Identify which cell holds the provided text, then report its [X, Y] central coordinate. 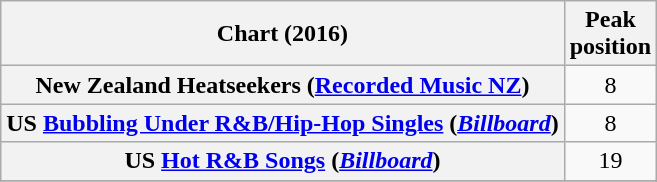
New Zealand Heatseekers (Recorded Music NZ) [282, 85]
Chart (2016) [282, 34]
US Bubbling Under R&B/Hip-Hop Singles (Billboard) [282, 123]
US Hot R&B Songs (Billboard) [282, 161]
Peak position [610, 34]
19 [610, 161]
